Return the (x, y) coordinate for the center point of the cell that contains the specified text.  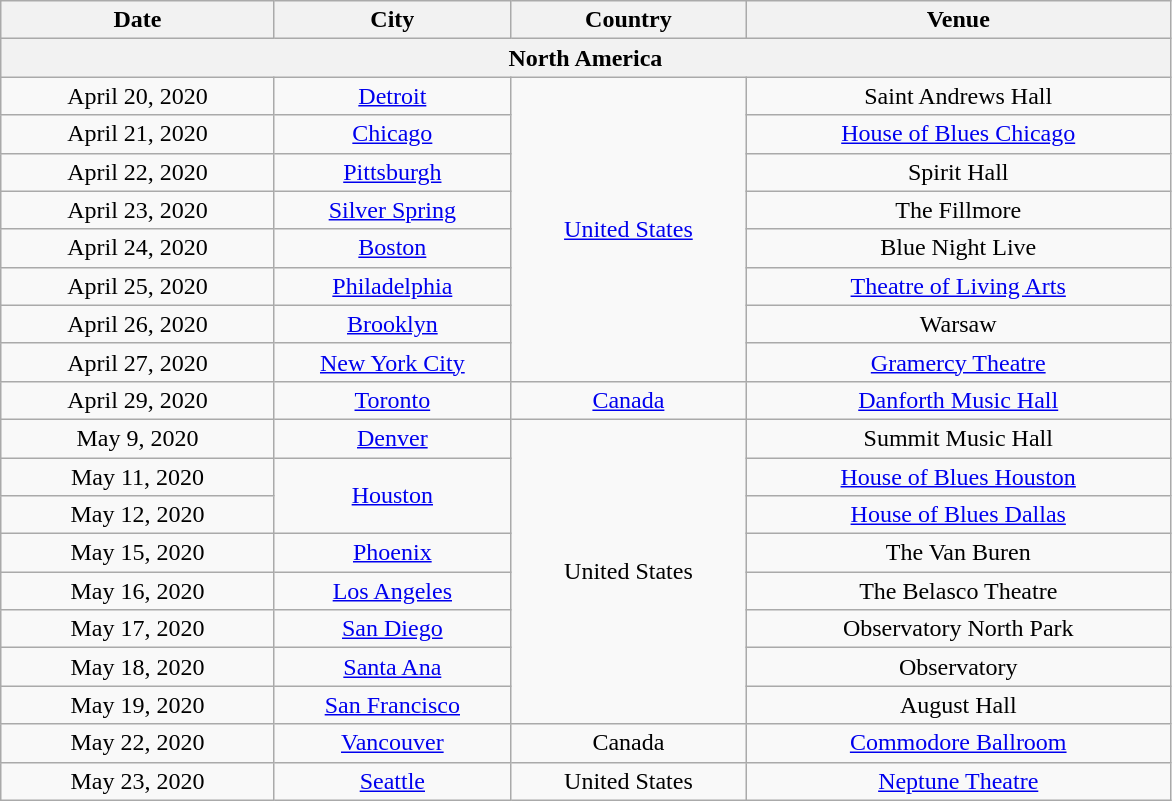
House of Blues Chicago (958, 134)
April 22, 2020 (138, 172)
Commodore Ballroom (958, 743)
May 22, 2020 (138, 743)
Pittsburgh (392, 172)
May 16, 2020 (138, 591)
May 17, 2020 (138, 629)
Neptune Theatre (958, 781)
The Van Buren (958, 553)
Boston (392, 248)
San Francisco (392, 705)
May 12, 2020 (138, 515)
Saint Andrews Hall (958, 96)
The Belasco Theatre (958, 591)
Seattle (392, 781)
April 25, 2020 (138, 286)
Theatre of Living Arts (958, 286)
May 19, 2020 (138, 705)
May 11, 2020 (138, 477)
April 26, 2020 (138, 324)
City (392, 20)
The Fillmore (958, 210)
Silver Spring (392, 210)
Spirit Hall (958, 172)
April 23, 2020 (138, 210)
Chicago (392, 134)
Santa Ana (392, 667)
House of Blues Houston (958, 477)
Venue (958, 20)
April 20, 2020 (138, 96)
Detroit (392, 96)
April 29, 2020 (138, 400)
Philadelphia (392, 286)
April 27, 2020 (138, 362)
Warsaw (958, 324)
San Diego (392, 629)
Brooklyn (392, 324)
New York City (392, 362)
August Hall (958, 705)
Toronto (392, 400)
May 18, 2020 (138, 667)
Summit Music Hall (958, 438)
House of Blues Dallas (958, 515)
Observatory (958, 667)
Blue Night Live (958, 248)
May 9, 2020 (138, 438)
Danforth Music Hall (958, 400)
Houston (392, 496)
Denver (392, 438)
April 24, 2020 (138, 248)
North America (586, 58)
Observatory North Park (958, 629)
Date (138, 20)
Phoenix (392, 553)
April 21, 2020 (138, 134)
Gramercy Theatre (958, 362)
May 15, 2020 (138, 553)
Vancouver (392, 743)
Country (628, 20)
Los Angeles (392, 591)
May 23, 2020 (138, 781)
